Identify which cell holds the provided text, then report its [x, y] central coordinate. 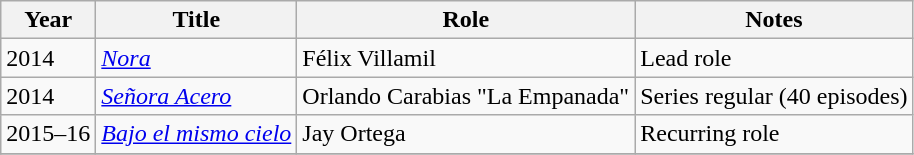
Félix Villamil [466, 58]
Orlando Carabias "La Empanada" [466, 96]
Role [466, 20]
Jay Ortega [466, 134]
Series regular (40 episodes) [774, 96]
Notes [774, 20]
Recurring role [774, 134]
Señora Acero [196, 96]
Lead role [774, 58]
Title [196, 20]
2015–16 [48, 134]
Year [48, 20]
Nora [196, 58]
Bajo el mismo cielo [196, 134]
